Locate the cell with the specified text and output its [X, Y] center coordinate. 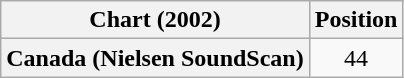
Position [356, 20]
Chart (2002) [155, 20]
44 [356, 58]
Canada (Nielsen SoundScan) [155, 58]
